Scan for the cell matching the given text and deliver its [X, Y] coordinate at center. 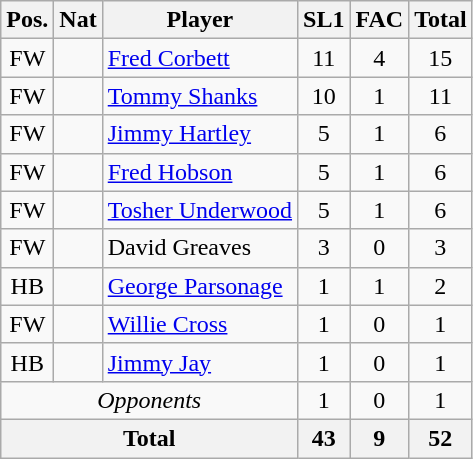
9 [380, 438]
Jimmy Hartley [200, 134]
4 [380, 58]
Opponents [150, 400]
David Greaves [200, 248]
FAC [380, 20]
52 [441, 438]
Pos. [28, 20]
Nat [78, 20]
Tosher Underwood [200, 210]
Fred Corbett [200, 58]
2 [441, 286]
Fred Hobson [200, 172]
15 [441, 58]
SL1 [324, 20]
George Parsonage [200, 286]
Jimmy Jay [200, 362]
43 [324, 438]
10 [324, 96]
Tommy Shanks [200, 96]
Player [200, 20]
Willie Cross [200, 324]
